Output the (X, Y) coordinate of the center of the cell containing the given text.  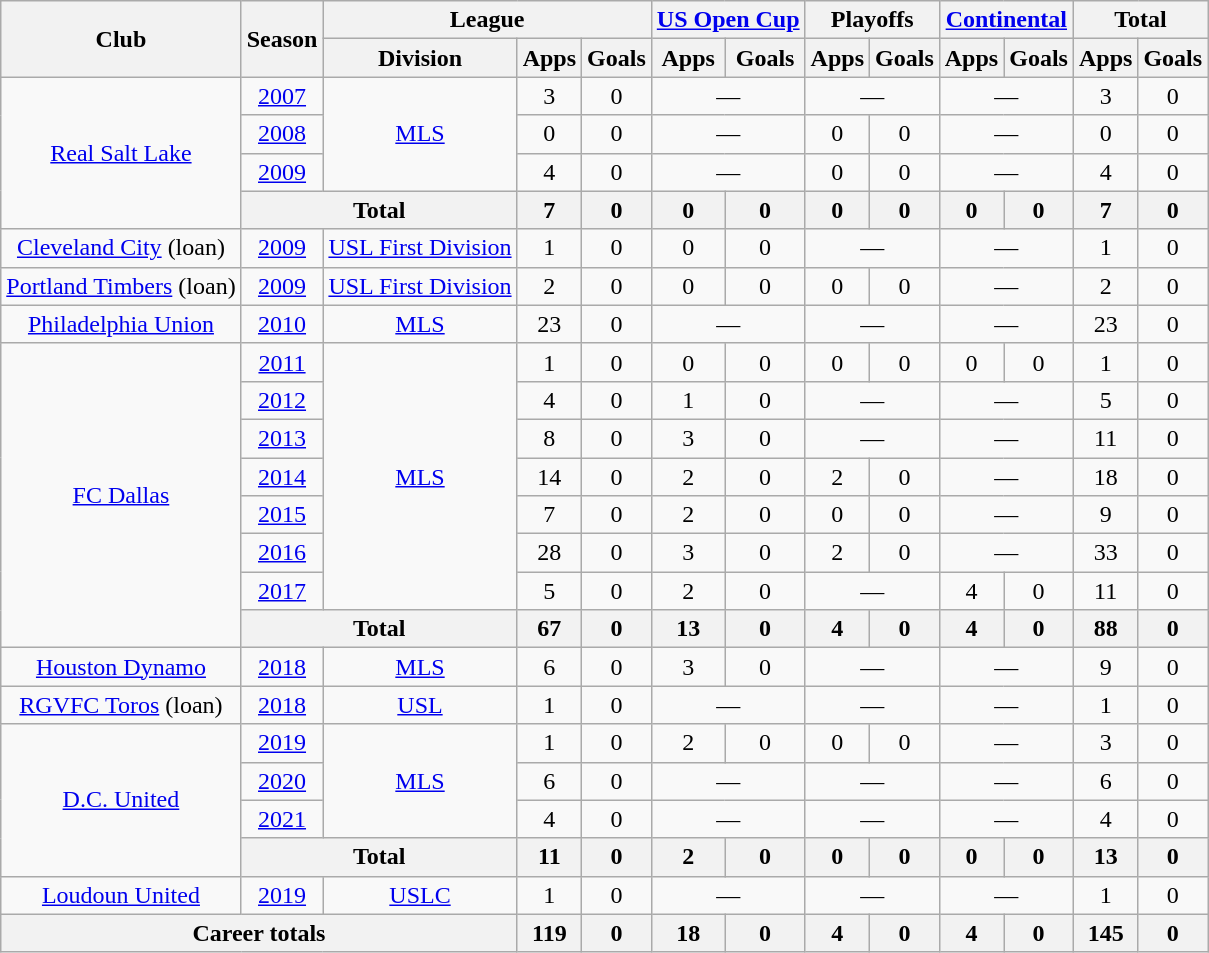
2012 (282, 400)
Houston Dynamo (121, 667)
Season (282, 39)
2014 (282, 477)
88 (1105, 629)
Portland Timbers (loan) (121, 286)
Philadelphia Union (121, 324)
2010 (282, 324)
2007 (282, 96)
US Open Cup (728, 20)
Club (121, 39)
33 (1105, 553)
119 (549, 933)
Continental (1006, 20)
2015 (282, 515)
Playoffs (872, 20)
Real Salt Lake (121, 153)
145 (1105, 933)
2008 (282, 134)
14 (549, 477)
2020 (282, 781)
Career totals (259, 933)
2011 (282, 362)
League (487, 20)
Division (420, 58)
FC Dallas (121, 495)
28 (549, 553)
Loudoun United (121, 895)
67 (549, 629)
8 (549, 438)
2021 (282, 819)
2017 (282, 591)
USL (420, 705)
2016 (282, 553)
Cleveland City (loan) (121, 248)
USLC (420, 895)
2013 (282, 438)
RGVFC Toros (loan) (121, 705)
D.C. United (121, 800)
